Find where the given text appears and provide that cell's center as [x, y] coordinate. 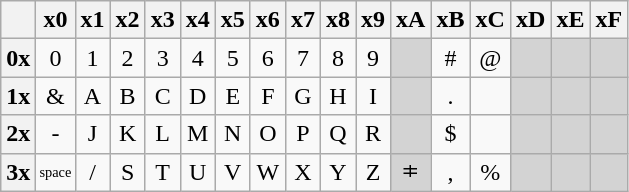
x3 [162, 20]
& [56, 96]
V [232, 172]
x4 [198, 20]
W [268, 172]
H [338, 96]
Q [338, 134]
X [302, 172]
xB [450, 20]
F [268, 96]
/ [92, 172]
Y [338, 172]
x7 [302, 20]
I [374, 96]
G [302, 96]
6 [268, 58]
x6 [268, 20]
0x [18, 58]
x1 [92, 20]
xC [490, 20]
2x [18, 134]
S [128, 172]
x5 [232, 20]
x8 [338, 20]
, [450, 172]
P [302, 134]
3 [162, 58]
N [232, 134]
U [198, 172]
7 [302, 58]
- [56, 134]
8 [338, 58]
R [374, 134]
3x [18, 172]
x0 [56, 20]
xF [609, 20]
1 [92, 58]
# [450, 58]
A [92, 96]
9 [374, 58]
5 [232, 58]
$ [450, 134]
x9 [374, 20]
% [490, 172]
0 [56, 58]
K [128, 134]
O [268, 134]
2 [128, 58]
Z [374, 172]
J [92, 134]
M [198, 134]
C [162, 96]
1x [18, 96]
B [128, 96]
⧧ [411, 172]
L [162, 134]
T [162, 172]
D [198, 96]
xE [570, 20]
space [56, 172]
xA [411, 20]
. [450, 96]
4 [198, 58]
@ [490, 58]
x2 [128, 20]
xD [530, 20]
E [232, 96]
